Find where the given text appears and provide that cell's center as [x, y] coordinate. 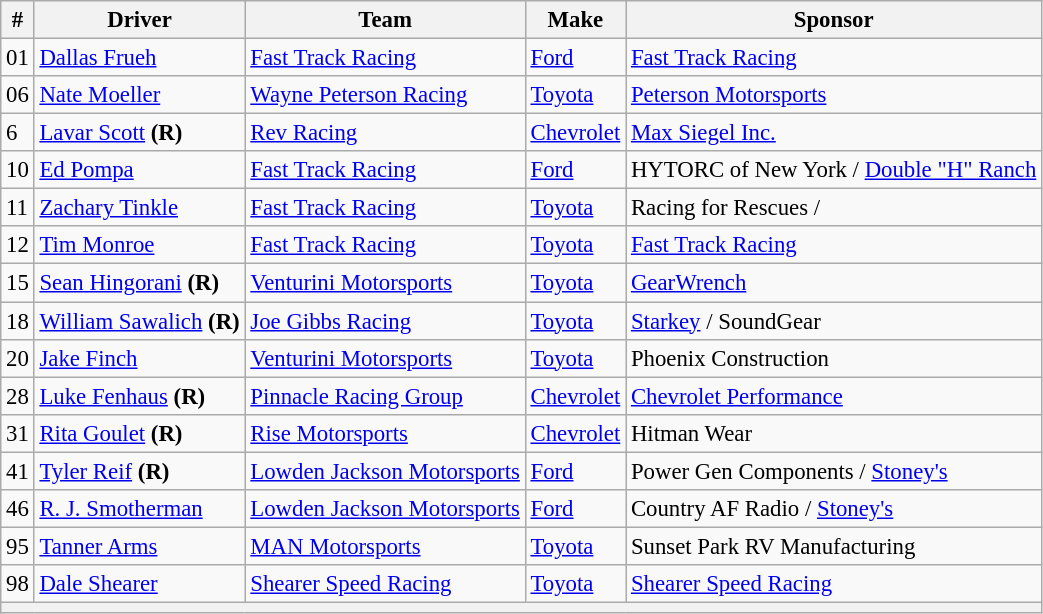
Lavar Scott (R) [140, 133]
Nate Moeller [140, 95]
Tanner Arms [140, 546]
11 [18, 208]
Hitman Wear [834, 433]
Joe Gibbs Racing [385, 321]
15 [18, 283]
6 [18, 133]
Racing for Rescues / [834, 208]
Team [385, 20]
Pinnacle Racing Group [385, 396]
Power Gen Components / Stoney's [834, 471]
Max Siegel Inc. [834, 133]
Rise Motorsports [385, 433]
98 [18, 584]
# [18, 20]
31 [18, 433]
Jake Finch [140, 358]
Chevrolet Performance [834, 396]
12 [18, 245]
41 [18, 471]
18 [18, 321]
Rev Racing [385, 133]
06 [18, 95]
MAN Motorsports [385, 546]
95 [18, 546]
Ed Pompa [140, 170]
46 [18, 509]
Sunset Park RV Manufacturing [834, 546]
Make [575, 20]
R. J. Smotherman [140, 509]
Driver [140, 20]
William Sawalich (R) [140, 321]
Dallas Frueh [140, 58]
GearWrench [834, 283]
Sponsor [834, 20]
Luke Fenhaus (R) [140, 396]
20 [18, 358]
Rita Goulet (R) [140, 433]
Tim Monroe [140, 245]
10 [18, 170]
Tyler Reif (R) [140, 471]
01 [18, 58]
Phoenix Construction [834, 358]
Sean Hingorani (R) [140, 283]
28 [18, 396]
HYTORC of New York / Double "H" Ranch [834, 170]
Peterson Motorsports [834, 95]
Country AF Radio / Stoney's [834, 509]
Wayne Peterson Racing [385, 95]
Dale Shearer [140, 584]
Starkey / SoundGear [834, 321]
Zachary Tinkle [140, 208]
